Pinpoint the cell where the given text exists, returning its [X, Y] midpoint coordinate. 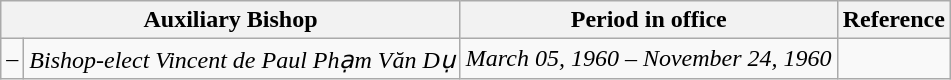
Bishop-elect Vincent de Paul Phạm Văn Dụ [242, 59]
Auxiliary Bishop [231, 20]
March 05, 1960 – November 24, 1960 [648, 59]
Reference [894, 20]
Period in office [648, 20]
– [12, 59]
